For the text-containing cell, return its midpoint in (X, Y) coordinate format. 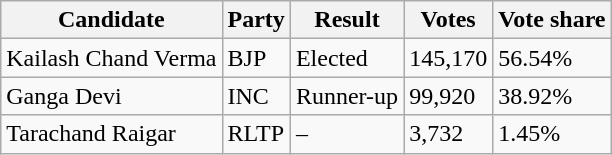
Result (346, 20)
RLTP (256, 134)
Party (256, 20)
Runner-up (346, 96)
Elected (346, 58)
INC (256, 96)
Candidate (112, 20)
– (346, 134)
1.45% (552, 134)
Ganga Devi (112, 96)
Tarachand Raigar (112, 134)
3,732 (448, 134)
38.92% (552, 96)
145,170 (448, 58)
BJP (256, 58)
56.54% (552, 58)
Votes (448, 20)
99,920 (448, 96)
Kailash Chand Verma (112, 58)
Vote share (552, 20)
